Pinpoint the cell where the given text exists, returning its [x, y] midpoint coordinate. 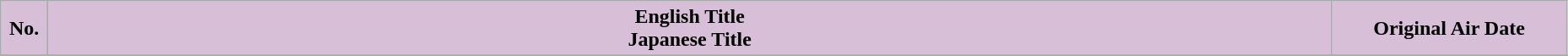
Original Air Date [1449, 29]
English TitleJapanese Title [689, 29]
No. [24, 29]
